Determine the [X, Y] coordinate at the center of the cell enclosing the given text.  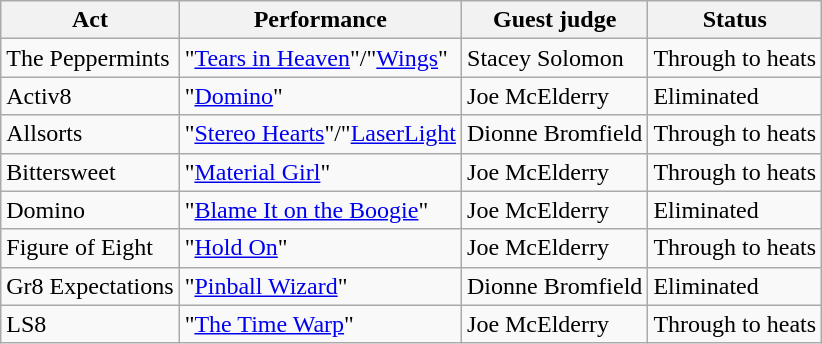
"Blame It on the Boogie" [320, 210]
Domino [90, 210]
Performance [320, 20]
"Pinball Wizard" [320, 286]
Figure of Eight [90, 248]
"Material Girl" [320, 172]
"The Time Warp" [320, 324]
"Tears in Heaven"/"Wings" [320, 58]
Gr8 Expectations [90, 286]
Act [90, 20]
The Peppermints [90, 58]
Allsorts [90, 134]
Status [735, 20]
"Domino" [320, 96]
Bittersweet [90, 172]
Activ8 [90, 96]
LS8 [90, 324]
"Hold On" [320, 248]
Guest judge [555, 20]
"Stereo Hearts"/"LaserLight [320, 134]
Stacey Solomon [555, 58]
